Determine the (X, Y) coordinate at the center of the cell enclosing the given text.  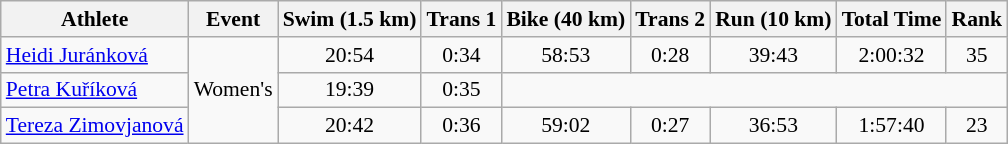
Trans 2 (670, 19)
35 (976, 55)
Total Time (892, 19)
0:36 (461, 126)
23 (976, 126)
39:43 (773, 55)
0:28 (670, 55)
Event (234, 19)
Tereza Zimovjanová (95, 126)
2:00:32 (892, 55)
Trans 1 (461, 19)
19:39 (350, 90)
0:27 (670, 126)
Athlete (95, 19)
20:54 (350, 55)
58:53 (566, 55)
1:57:40 (892, 126)
36:53 (773, 126)
Petra Kuříková (95, 90)
Rank (976, 19)
Bike (40 km) (566, 19)
Run (10 km) (773, 19)
Swim (1.5 km) (350, 19)
20:42 (350, 126)
59:02 (566, 126)
Heidi Juránková (95, 55)
0:34 (461, 55)
Women's (234, 90)
0:35 (461, 90)
